From the cell containing the given text, extract its center point as [X, Y] coordinate. 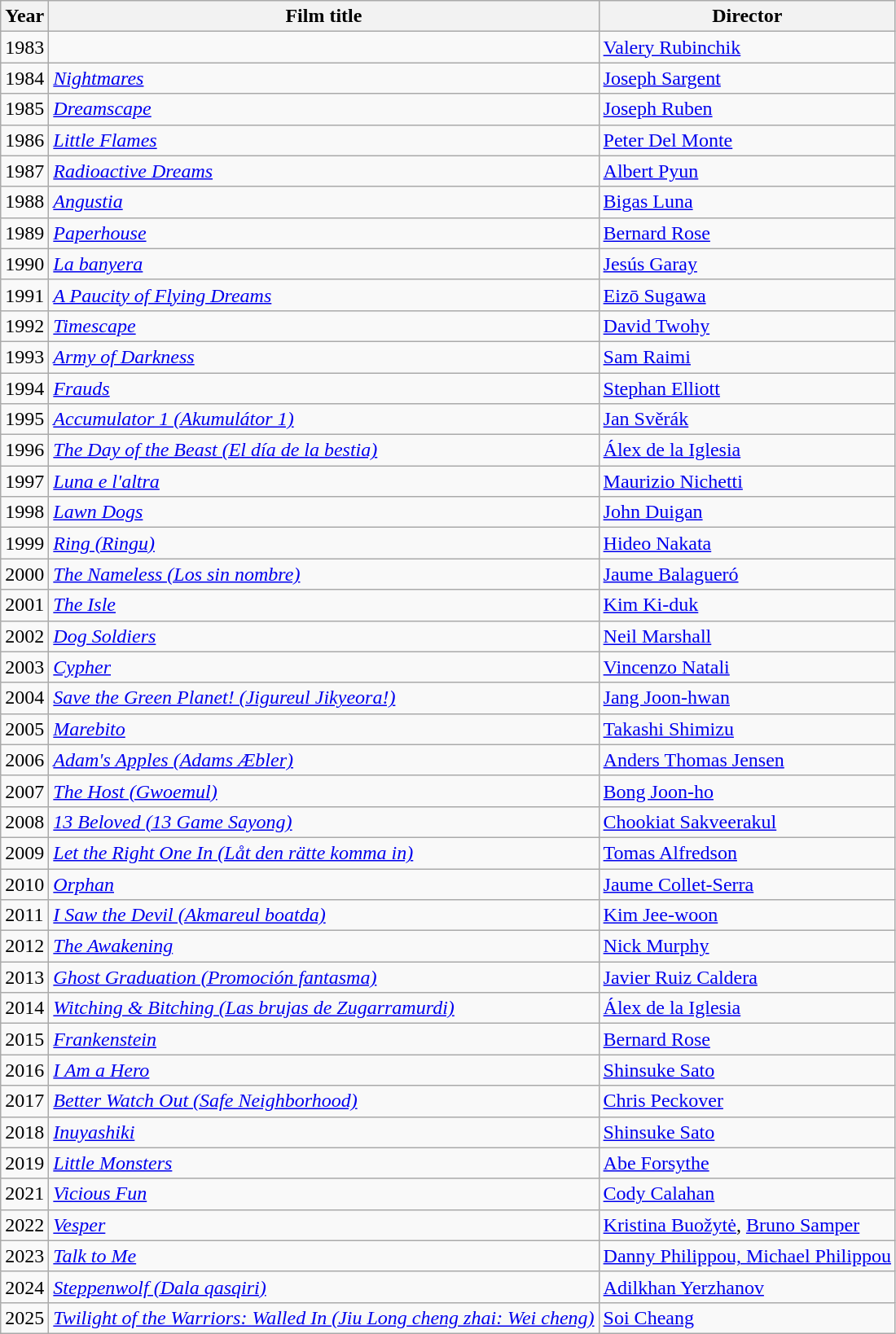
2025 [24, 1318]
13 Beloved (13 Game Sayong) [324, 822]
2016 [24, 1070]
2004 [24, 698]
Vincenzo Natali [747, 667]
The Nameless (Los sin nombre) [324, 574]
2008 [24, 822]
Nightmares [324, 78]
Adam's Apples (Adams Æbler) [324, 760]
2023 [24, 1256]
2019 [24, 1163]
1994 [24, 388]
2024 [24, 1287]
Let the Right One In (Låt den rätte komma in) [324, 853]
Javier Ruiz Caldera [747, 977]
Hideo Nakata [747, 543]
Jaume Collet-Serra [747, 884]
1998 [24, 512]
Sam Raimi [747, 357]
A Paucity of Flying Dreams [324, 295]
Danny Philippou, Michael Philippou [747, 1256]
1993 [24, 357]
Bigas Luna [747, 202]
Cody Calahan [747, 1194]
1997 [24, 481]
Nick Murphy [747, 946]
Marebito [324, 729]
Inuyashiki [324, 1132]
2012 [24, 946]
2013 [24, 977]
Paperhouse [324, 233]
1983 [24, 47]
Vesper [324, 1225]
Frankenstein [324, 1039]
Angustia [324, 202]
La banyera [324, 264]
2002 [24, 636]
2011 [24, 915]
I Saw the Devil (Akmareul boatda) [324, 915]
Valery Rubinchik [747, 47]
1987 [24, 171]
Kim Jee-woon [747, 915]
Witching & Bitching (Las brujas de Zugarramurdi) [324, 1008]
Joseph Ruben [747, 109]
Maurizio Nichetti [747, 481]
I Am a Hero [324, 1070]
1995 [24, 419]
Peter Del Monte [747, 140]
The Day of the Beast (El día de la bestia) [324, 450]
Anders Thomas Jensen [747, 760]
1986 [24, 140]
2015 [24, 1039]
Radioactive Dreams [324, 171]
1992 [24, 326]
Dreamscape [324, 109]
Kim Ki-duk [747, 605]
Talk to Me [324, 1256]
2010 [24, 884]
Jan Svěrák [747, 419]
David Twohy [747, 326]
2022 [24, 1225]
1984 [24, 78]
2003 [24, 667]
Film title [324, 16]
2001 [24, 605]
2000 [24, 574]
2009 [24, 853]
Cypher [324, 667]
Jang Joon-hwan [747, 698]
Luna e l'altra [324, 481]
Little Flames [324, 140]
Steppenwolf (Dala qasqiri) [324, 1287]
Jesús Garay [747, 264]
Army of Darkness [324, 357]
Ring (Ringu) [324, 543]
Tomas Alfredson [747, 853]
Save the Green Planet! (Jigureul Jikyeora!) [324, 698]
Soi Cheang [747, 1318]
Accumulator 1 (Akumulátor 1) [324, 419]
1988 [24, 202]
Ghost Graduation (Promoción fantasma) [324, 977]
2014 [24, 1008]
2006 [24, 760]
Little Monsters [324, 1163]
Orphan [324, 884]
Eizō Sugawa [747, 295]
Vicious Fun [324, 1194]
Jaume Balagueró [747, 574]
Albert Pyun [747, 171]
Lawn Dogs [324, 512]
Chookiat Sakveerakul [747, 822]
Takashi Shimizu [747, 729]
John Duigan [747, 512]
Joseph Sargent [747, 78]
Abe Forsythe [747, 1163]
Stephan Elliott [747, 388]
The Isle [324, 605]
1989 [24, 233]
Better Watch Out (Safe Neighborhood) [324, 1101]
Twilight of the Warriors: Walled In (Jiu Long cheng zhai: Wei cheng) [324, 1318]
2005 [24, 729]
Dog Soldiers [324, 636]
Bong Joon-ho [747, 791]
Director [747, 16]
1985 [24, 109]
2018 [24, 1132]
2007 [24, 791]
2017 [24, 1101]
The Host (Gwoemul) [324, 791]
1990 [24, 264]
Kristina Buožytė, Bruno Samper [747, 1225]
2021 [24, 1194]
Year [24, 16]
Adilkhan Yerzhanov [747, 1287]
1991 [24, 295]
Chris Peckover [747, 1101]
The Awakening [324, 946]
Neil Marshall [747, 636]
1999 [24, 543]
1996 [24, 450]
Timescape [324, 326]
Frauds [324, 388]
